Scan for the cell matching the given text and deliver its (X, Y) coordinate at center. 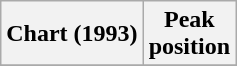
Peakposition (189, 34)
Chart (1993) (72, 34)
